Scan for the cell matching the given text and deliver its [x, y] coordinate at center. 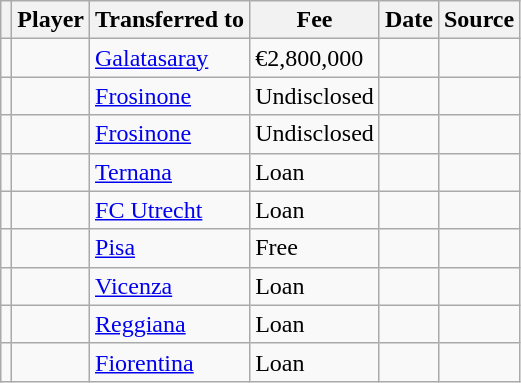
Transferred to [170, 20]
Free [315, 248]
Player [51, 20]
Source [478, 20]
Pisa [170, 248]
Date [408, 20]
Fiorentina [170, 362]
€2,800,000 [315, 58]
Ternana [170, 172]
Fee [315, 20]
Galatasaray [170, 58]
Vicenza [170, 286]
FC Utrecht [170, 210]
Reggiana [170, 324]
